Detect which cell encompasses the target text, then output its [X, Y] center coordinate. 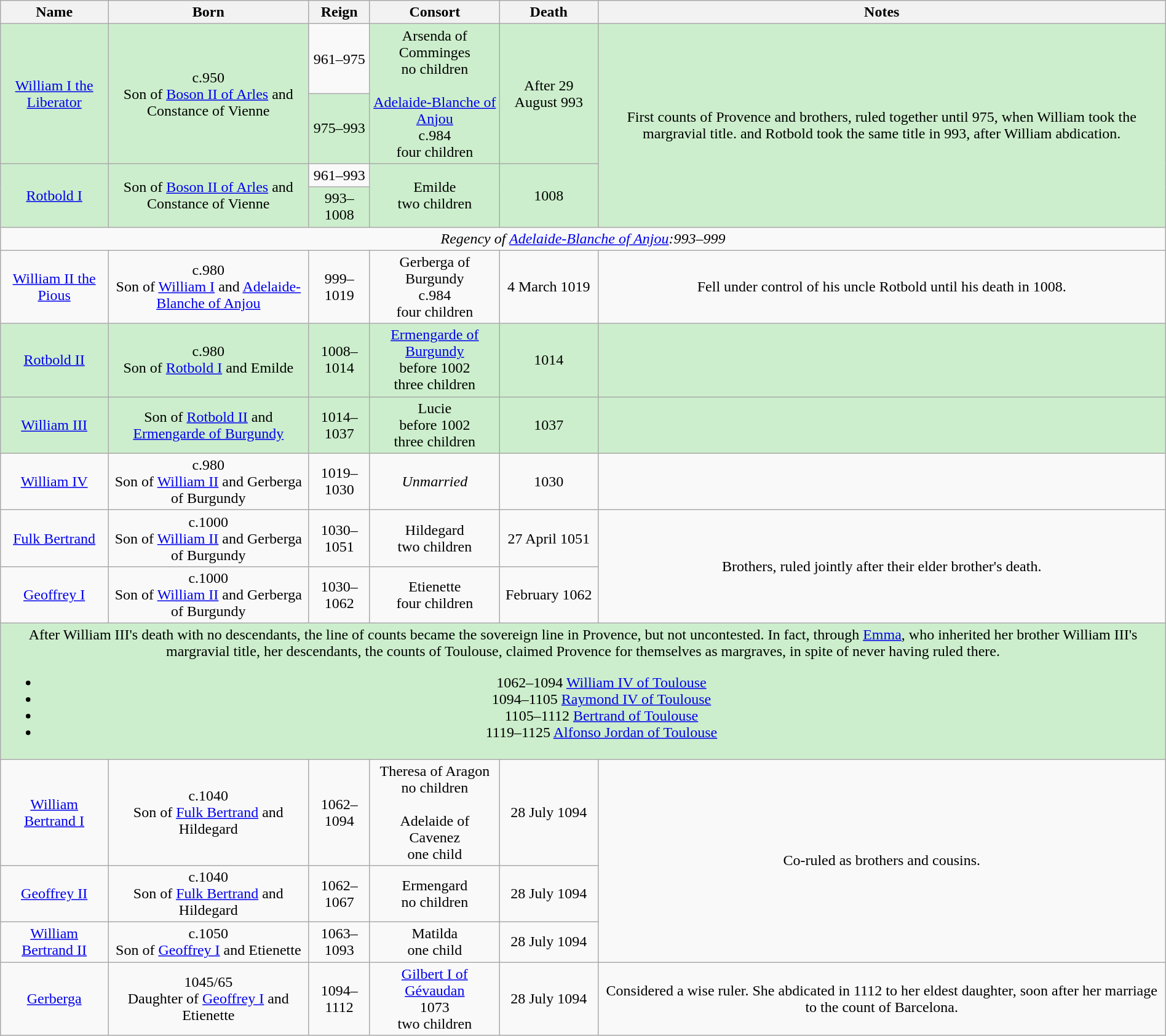
Theresa of Aragonno childrenAdelaide of Cavenezone child [434, 812]
961–975 [339, 59]
Name [54, 12]
Son of Rotbold II and Ermengarde of Burgundy [209, 425]
Death [549, 12]
Notes [882, 12]
1045/65Daughter of Geoffrey I and Etienette [209, 998]
1062–1067 [339, 894]
c.950Son of Boson II of Arles and Constance of Vienne [209, 93]
4 March 1019 [549, 287]
William IV [54, 481]
1094–1112 [339, 998]
c.980Son of William II and Gerberga of Burgundy [209, 481]
993–1008 [339, 207]
1014–1037 [339, 425]
1019–1030 [339, 481]
1037 [549, 425]
William Bertrand II [54, 942]
Gilbert I of Gévaudan1073two children [434, 998]
975–993 [339, 129]
Luciebefore 1002three children [434, 425]
c.1050Son of Geoffrey I and Etienette [209, 942]
Born [209, 12]
Ermengarde of Burgundybefore 1002three children [434, 360]
1030–1051 [339, 538]
1008–1014 [339, 360]
William III [54, 425]
William I the Liberator [54, 93]
1008 [549, 196]
Emildetwo children [434, 196]
Rotbold II [54, 360]
Son of Boson II of Arles and Constance of Vienne [209, 196]
1062–1094 [339, 812]
Unmarried [434, 481]
c.980Son of William I and Adelaide-Blanche of Anjou [209, 287]
Consort [434, 12]
Brothers, ruled jointly after their elder brother's death. [882, 566]
Fulk Bertrand [54, 538]
Considered a wise ruler. She abdicated in 1112 to her eldest daughter, soon after her marriage to the count of Barcelona. [882, 998]
Regency of Adelaide-Blanche of Anjou:993–999 [583, 239]
961–993 [339, 175]
Ermengardno children [434, 894]
c.980Son of Rotbold I and Emilde [209, 360]
Geoffrey II [54, 894]
1030–1062 [339, 595]
999–1019 [339, 287]
After 29 August 993 [549, 93]
Gerberga of Burgundyc.984four children [434, 287]
1030 [549, 481]
Geoffrey I [54, 595]
Hildegardtwo children [434, 538]
William Bertrand I [54, 812]
1063–1093 [339, 942]
February 1062 [549, 595]
Gerberga [54, 998]
Rotbold I [54, 196]
Matildaone child [434, 942]
27 April 1051 [549, 538]
Fell under control of his uncle Rotbold until his death in 1008. [882, 287]
Arsenda of Commingesno childrenAdelaide-Blanche of Anjouc.984four children [434, 93]
Etienettefour children [434, 595]
1014 [549, 360]
Reign [339, 12]
Co-ruled as brothers and cousins. [882, 860]
William II the Pious [54, 287]
